Pinpoint the cell where the given text exists, returning its (X, Y) midpoint coordinate. 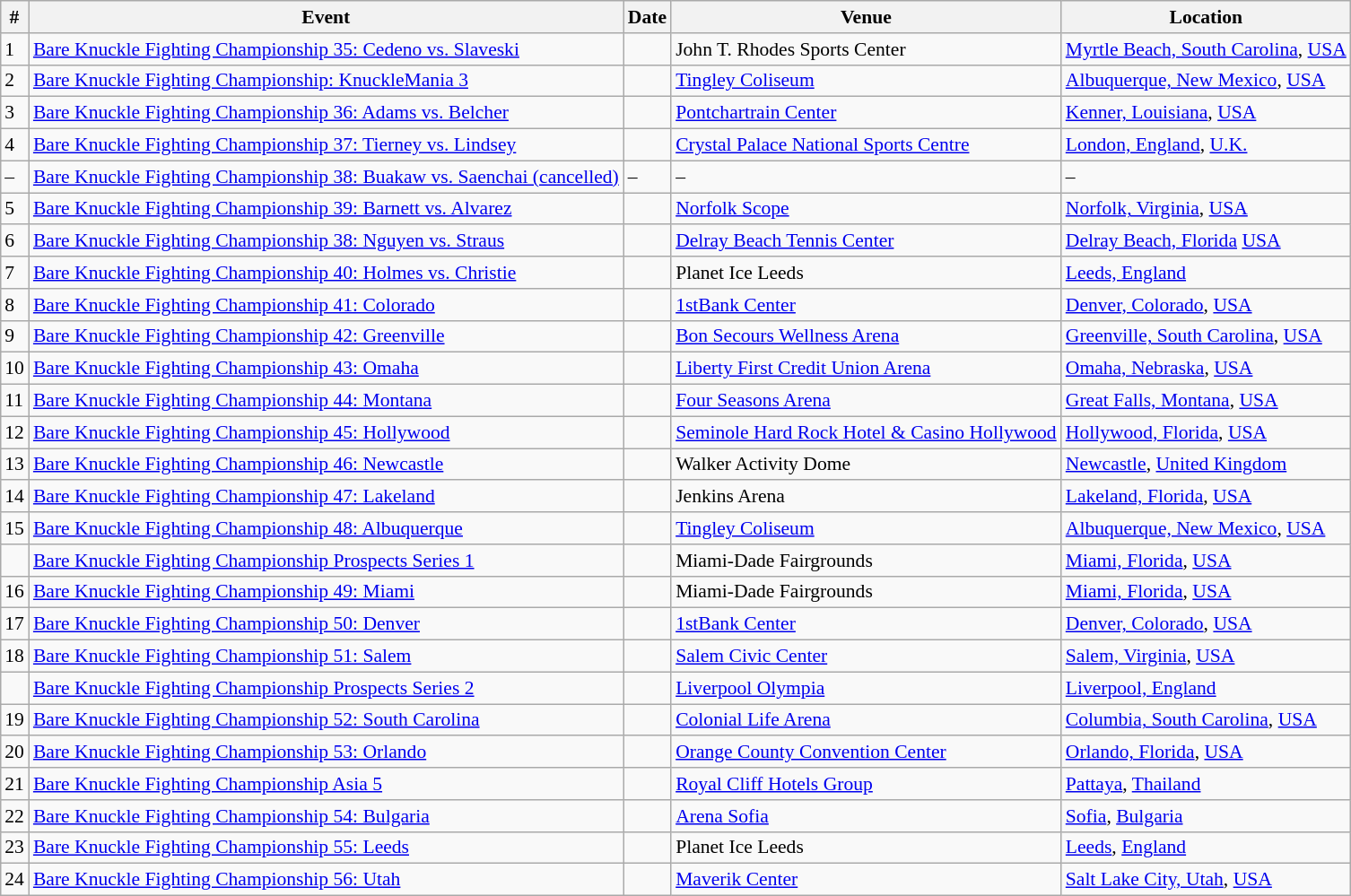
Royal Cliff Hotels Group (867, 784)
12 (14, 432)
24 (14, 880)
14 (14, 497)
8 (14, 305)
Bare Knuckle Fighting Championship 46: Newcastle (327, 465)
7 (14, 273)
Lakeland, Florida, USA (1206, 497)
Bare Knuckle Fighting Championship: KnuckleMania 3 (327, 81)
Bare Knuckle Fighting Championship 45: Hollywood (327, 432)
Kenner, Louisiana, USA (1206, 113)
Norfolk Scope (867, 209)
Bon Secours Wellness Arena (867, 336)
Pontchartrain Center (867, 113)
17 (14, 624)
16 (14, 592)
Orlando, Florida, USA (1206, 752)
Bare Knuckle Fighting Championship 38: Buakaw vs. Saenchai (cancelled) (327, 177)
Bare Knuckle Fighting Championship 56: Utah (327, 880)
Orange County Convention Center (867, 752)
Bare Knuckle Fighting Championship 44: Montana (327, 401)
Bare Knuckle Fighting Championship 49: Miami (327, 592)
Bare Knuckle Fighting Championship 51: Salem (327, 657)
Liberty First Credit Union Arena (867, 369)
Sofia, Bulgaria (1206, 816)
# (14, 17)
London, England, U.K. (1206, 145)
Bare Knuckle Fighting Championship 39: Barnett vs. Alvarez (327, 209)
John T. Rhodes Sports Center (867, 49)
Bare Knuckle Fighting Championship 50: Denver (327, 624)
Delray Beach, Florida USA (1206, 241)
Four Seasons Arena (867, 401)
Bare Knuckle Fighting Championship 37: Tierney vs. Lindsey (327, 145)
13 (14, 465)
Bare Knuckle Fighting Championship Asia 5 (327, 784)
Newcastle, United Kingdom (1206, 465)
6 (14, 241)
Bare Knuckle Fighting Championship Prospects Series 1 (327, 561)
Seminole Hard Rock Hotel & Casino Hollywood (867, 432)
23 (14, 848)
20 (14, 752)
Jenkins Arena (867, 497)
Norfolk, Virginia, USA (1206, 209)
Bare Knuckle Fighting Championship 40: Holmes vs. Christie (327, 273)
Salem Civic Center (867, 657)
Bare Knuckle Fighting Championship 38: Nguyen vs. Straus (327, 241)
Maverik Center (867, 880)
18 (14, 657)
15 (14, 528)
Location (1206, 17)
Pattaya, Thailand (1206, 784)
Bare Knuckle Fighting Championship 43: Omaha (327, 369)
Bare Knuckle Fighting Championship Prospects Series 2 (327, 688)
Delray Beach Tennis Center (867, 241)
Liverpool, England (1206, 688)
Myrtle Beach, South Carolina, USA (1206, 49)
19 (14, 720)
9 (14, 336)
Salt Lake City, Utah, USA (1206, 880)
21 (14, 784)
10 (14, 369)
Salem, Virginia, USA (1206, 657)
Bare Knuckle Fighting Championship 48: Albuquerque (327, 528)
22 (14, 816)
Bare Knuckle Fighting Championship 42: Greenville (327, 336)
Omaha, Nebraska, USA (1206, 369)
Bare Knuckle Fighting Championship 53: Orlando (327, 752)
Crystal Palace National Sports Centre (867, 145)
11 (14, 401)
Liverpool Olympia (867, 688)
Greenville, South Carolina, USA (1206, 336)
Bare Knuckle Fighting Championship 35: Cedeno vs. Slaveski (327, 49)
Bare Knuckle Fighting Championship 36: Adams vs. Belcher (327, 113)
Bare Knuckle Fighting Championship 55: Leeds (327, 848)
1 (14, 49)
Columbia, South Carolina, USA (1206, 720)
Bare Knuckle Fighting Championship 54: Bulgaria (327, 816)
Great Falls, Montana, USA (1206, 401)
Bare Knuckle Fighting Championship 41: Colorado (327, 305)
Bare Knuckle Fighting Championship 47: Lakeland (327, 497)
Colonial Life Arena (867, 720)
5 (14, 209)
4 (14, 145)
Venue (867, 17)
Date (648, 17)
Bare Knuckle Fighting Championship 52: South Carolina (327, 720)
Walker Activity Dome (867, 465)
2 (14, 81)
Hollywood, Florida, USA (1206, 432)
3 (14, 113)
Event (327, 17)
Arena Sofia (867, 816)
